Scan for the cell matching the given text and deliver its (X, Y) coordinate at center. 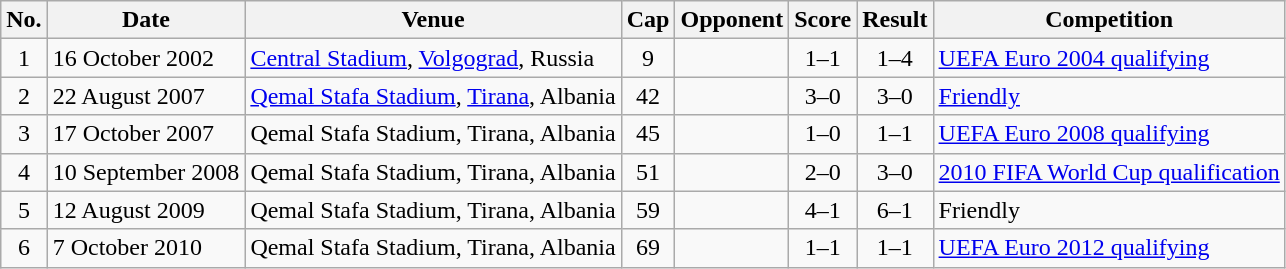
Opponent (732, 20)
Venue (433, 20)
4–1 (823, 210)
2 (24, 96)
1–0 (823, 134)
3 (24, 134)
6–1 (895, 210)
12 August 2009 (146, 210)
4 (24, 172)
Score (823, 20)
Competition (1109, 20)
No. (24, 20)
2–0 (823, 172)
2010 FIFA World Cup qualification (1109, 172)
10 September 2008 (146, 172)
69 (648, 248)
UEFA Euro 2008 qualifying (1109, 134)
59 (648, 210)
42 (648, 96)
Central Stadium, Volgograd, Russia (433, 58)
6 (24, 248)
1–4 (895, 58)
Result (895, 20)
1 (24, 58)
22 August 2007 (146, 96)
45 (648, 134)
9 (648, 58)
Cap (648, 20)
17 October 2007 (146, 134)
UEFA Euro 2012 qualifying (1109, 248)
Date (146, 20)
5 (24, 210)
UEFA Euro 2004 qualifying (1109, 58)
16 October 2002 (146, 58)
51 (648, 172)
7 October 2010 (146, 248)
